Search for the cell housing the specified text and yield its [X, Y] center coordinate. 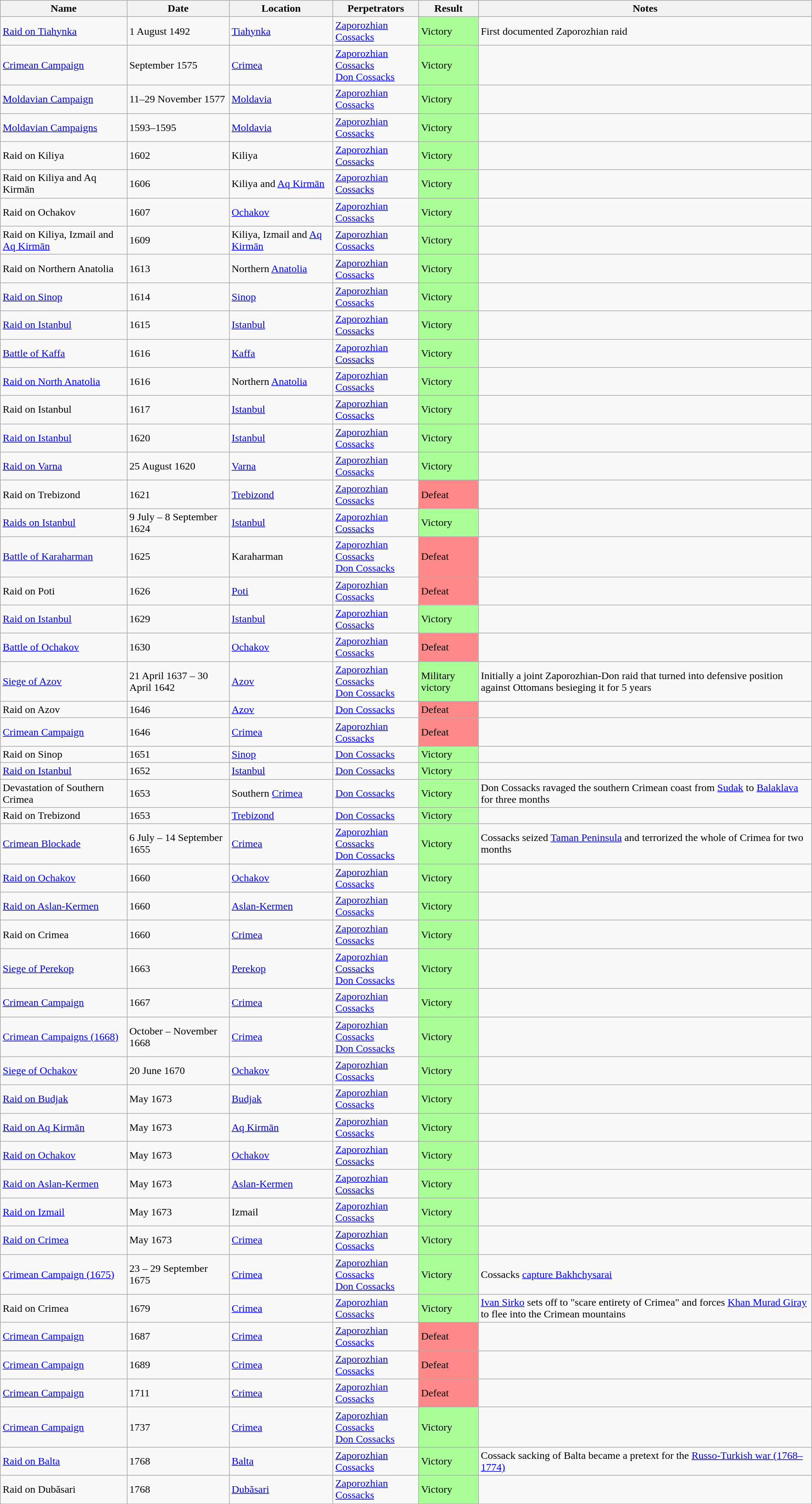
Southern Crimea [281, 793]
1737 [178, 1427]
Kaffa [281, 353]
September 1575 [178, 65]
21 April 1637 – 30 April 1642 [178, 681]
Raid on Kiliya [64, 155]
1607 [178, 212]
1615 [178, 325]
Raid on Aq Kirmān [64, 1127]
1602 [178, 155]
1625 [178, 557]
Varna [281, 466]
1652 [178, 771]
Don Cossacks ravaged the southern Crimean coast from Sudak to Balaklava for three months [645, 793]
1 August 1492 [178, 31]
1679 [178, 1309]
Moldavian Campaign [64, 99]
Date [178, 9]
1667 [178, 1002]
Raid on Azov [64, 709]
Kiliya [281, 155]
Raid on Dubăsari [64, 1489]
1689 [178, 1365]
Kiliya, Izmail and Aq Kirmān [281, 240]
Raid on Poti [64, 591]
Cossacks capture Bakhchysarai [645, 1274]
Raid on Balta [64, 1461]
Moldavian Campaigns [64, 128]
Battle of Kaffa [64, 353]
1614 [178, 297]
Poti [281, 591]
Siege of Perekop [64, 969]
9 July – 8 September 1624 [178, 522]
Raid on Izmail [64, 1212]
Siege of Azov [64, 681]
11–29 November 1577 [178, 99]
1630 [178, 647]
Crimean Blockade [64, 844]
23 – 29 September 1675 [178, 1274]
Raid on North Anatolia [64, 382]
Ivan Sirko sets off to "scare entirety of Crimea" and forces Khan Murad Giray to flee into the Crimean mountains [645, 1309]
Tiahynka [281, 31]
Perekop [281, 969]
October – November 1668 [178, 1037]
1617 [178, 410]
1621 [178, 495]
Raid on Kiliya and Aq Kirmān [64, 184]
Raids on Istanbul [64, 522]
1687 [178, 1337]
1663 [178, 969]
1606 [178, 184]
Balta [281, 1461]
1626 [178, 591]
1620 [178, 438]
Battle of Karaharman [64, 557]
6 July – 14 September 1655 [178, 844]
Kiliya and Aq Kirmān [281, 184]
Raid on Budjak [64, 1099]
Location [281, 9]
20 June 1670 [178, 1071]
25 August 1620 [178, 466]
Raid on Varna [64, 466]
1609 [178, 240]
1613 [178, 268]
Dubăsari [281, 1489]
Izmail [281, 1212]
First documented Zaporozhian raid [645, 31]
Crimean Campaigns (1668) [64, 1037]
Perpetrators [376, 9]
Military victory [449, 681]
Cossacks seized Taman Peninsula and terrorized the whole of Crimea for two months [645, 844]
Raid on Northern Anatolia [64, 268]
1629 [178, 619]
Karaharman [281, 557]
Name [64, 9]
Notes [645, 9]
Raid on Tiahynka [64, 31]
Devastation of Southern Crimea [64, 793]
Cossack sacking of Balta became a pretext for the Russo-Turkish war (1768–1774) [645, 1461]
Budjak [281, 1099]
Battle of Ochakov [64, 647]
Initially a joint Zaporozhian-Don raid that turned into defensive position against Ottomans besieging it for 5 years [645, 681]
Raid on Kiliya, Izmail and Aq Kirmān [64, 240]
Siege of Ochakov [64, 1071]
1593–1595 [178, 128]
1651 [178, 754]
Result [449, 9]
Aq Kirmān [281, 1127]
Crimean Campaign (1675) [64, 1274]
1711 [178, 1393]
